Detect which cell encompasses the target text, then output its [X, Y] center coordinate. 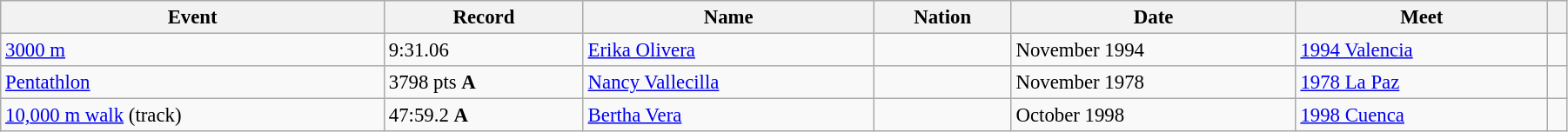
November 1994 [1154, 50]
Erika Olivera [728, 50]
3000 m [193, 50]
47:59.2 A [484, 115]
Name [728, 17]
10,000 m walk (track) [193, 115]
1998 Cuenca [1422, 115]
9:31.06 [484, 50]
1994 Valencia [1422, 50]
Event [193, 17]
3798 pts A [484, 82]
1978 La Paz [1422, 82]
Date [1154, 17]
Pentathlon [193, 82]
Nancy Vallecilla [728, 82]
November 1978 [1154, 82]
Bertha Vera [728, 115]
October 1998 [1154, 115]
Nation [942, 17]
Meet [1422, 17]
Record [484, 17]
